For the text-containing cell, return its midpoint in [x, y] coordinate format. 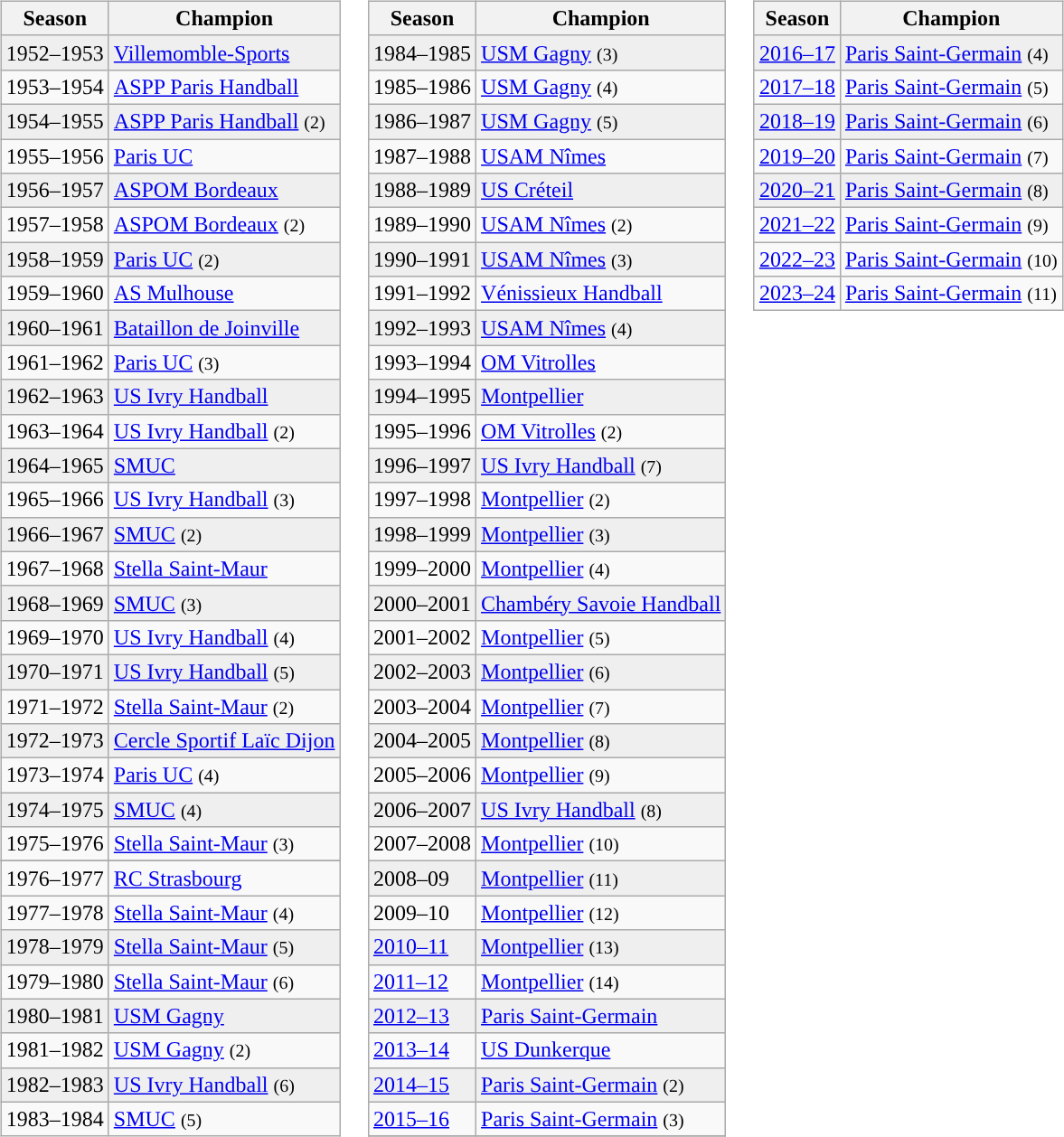
1973–1974 [54, 775]
AS Mulhouse [224, 294]
1974–1975 [54, 810]
Paris Saint-Germain [601, 1016]
USM Gagny (2) [224, 1050]
Vénissieux Handball [601, 294]
Montpellier (9) [601, 775]
2021–22 [797, 225]
1979–1980 [54, 982]
OM Vitrolles [601, 362]
Montpellier (12) [601, 913]
2008–09 [421, 879]
US Dunkerque [601, 1050]
Montpellier (6) [601, 672]
Paris UC (2) [224, 259]
1952–1953 [54, 52]
Paris Saint-Germain (8) [951, 191]
2014–15 [421, 1085]
Paris Saint-Germain (4) [951, 52]
1990–1991 [421, 259]
SMUC (5) [224, 1119]
2019–20 [797, 156]
Paris UC (3) [224, 362]
1984–1985 [421, 52]
Paris Saint-Germain (10) [951, 259]
Stella Saint-Maur (6) [224, 982]
Cercle Sportif Laïc Dijon [224, 741]
2022–23 [797, 259]
USM Gagny (3) [601, 52]
1959–1960 [54, 294]
US Ivry Handball (7) [601, 465]
Paris Saint-Germain (3) [601, 1119]
1970–1971 [54, 672]
Paris Saint-Germain (5) [951, 87]
1983–1984 [54, 1119]
1975–1976 [54, 844]
Stella Saint-Maur (5) [224, 947]
2009–10 [421, 913]
US Ivry Handball [224, 397]
1988–1989 [421, 191]
US Ivry Handball (4) [224, 637]
SMUC (2) [224, 534]
Stella Saint-Maur (2) [224, 706]
Montpellier (2) [601, 500]
2011–12 [421, 982]
1965–1966 [54, 500]
Montpellier (5) [601, 637]
1981–1982 [54, 1050]
1982–1983 [54, 1085]
2006–2007 [421, 810]
Paris UC [224, 156]
1993–1994 [421, 362]
ASPP Paris Handball [224, 87]
1987–1988 [421, 156]
2002–2003 [421, 672]
ASPOM Bordeaux [224, 191]
1989–1990 [421, 225]
1986–1987 [421, 121]
2003–2004 [421, 706]
2005–2006 [421, 775]
ASPP Paris Handball (2) [224, 121]
Paris Saint-Germain (2) [601, 1085]
Stella Saint-Maur (4) [224, 913]
US Créteil [601, 191]
1960–1961 [54, 328]
Montpellier (7) [601, 706]
1961–1962 [54, 362]
1991–1992 [421, 294]
1966–1967 [54, 534]
1963–1964 [54, 431]
1994–1995 [421, 397]
SMUC (4) [224, 810]
Paris Saint-Germain (11) [951, 294]
1969–1970 [54, 637]
USM Gagny (4) [601, 87]
1953–1954 [54, 87]
2012–13 [421, 1016]
Stella Saint-Maur [224, 568]
2004–2005 [421, 741]
1958–1959 [54, 259]
1999–2000 [421, 568]
2023–24 [797, 294]
2001–2002 [421, 637]
1980–1981 [54, 1016]
Montpellier (10) [601, 844]
2016–17 [797, 52]
1995–1996 [421, 431]
Paris Saint-Germain (7) [951, 156]
2007–2008 [421, 844]
USM Gagny [224, 1016]
Paris Saint-Germain (6) [951, 121]
1977–1978 [54, 913]
1985–1986 [421, 87]
US Ivry Handball (8) [601, 810]
2000–2001 [421, 603]
1968–1969 [54, 603]
1998–1999 [421, 534]
ASPOM Bordeaux (2) [224, 225]
1996–1997 [421, 465]
2010–11 [421, 947]
Montpellier (8) [601, 741]
1957–1958 [54, 225]
Montpellier (4) [601, 568]
USM Gagny (5) [601, 121]
1955–1956 [54, 156]
USAM Nîmes (3) [601, 259]
Montpellier (3) [601, 534]
2017–18 [797, 87]
SMUC (3) [224, 603]
1964–1965 [54, 465]
2015–16 [421, 1119]
1997–1998 [421, 500]
1992–1993 [421, 328]
SMUC [224, 465]
Montpellier (14) [601, 982]
2013–14 [421, 1050]
Montpellier [601, 397]
2020–21 [797, 191]
1967–1968 [54, 568]
US Ivry Handball (6) [224, 1085]
RC Strasbourg [224, 879]
Villemomble-Sports [224, 52]
Chambéry Savoie Handball [601, 603]
USAM Nîmes [601, 156]
1962–1963 [54, 397]
1978–1979 [54, 947]
USAM Nîmes (4) [601, 328]
1971–1972 [54, 706]
Montpellier (11) [601, 879]
1954–1955 [54, 121]
Paris UC (4) [224, 775]
Bataillon de Joinville [224, 328]
OM Vitrolles (2) [601, 431]
1972–1973 [54, 741]
US Ivry Handball (5) [224, 672]
US Ivry Handball (2) [224, 431]
USAM Nîmes (2) [601, 225]
2018–19 [797, 121]
1956–1957 [54, 191]
US Ivry Handball (3) [224, 500]
Paris Saint-Germain (9) [951, 225]
Montpellier (13) [601, 947]
Stella Saint-Maur (3) [224, 844]
1976–1977 [54, 879]
